For the text-containing cell, return its midpoint in (X, Y) coordinate format. 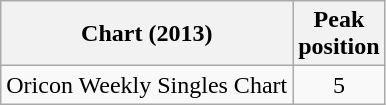
Peakposition (339, 34)
Oricon Weekly Singles Chart (147, 85)
5 (339, 85)
Chart (2013) (147, 34)
